Extract the [x, y] coordinate from the center of the cell holding the provided text.  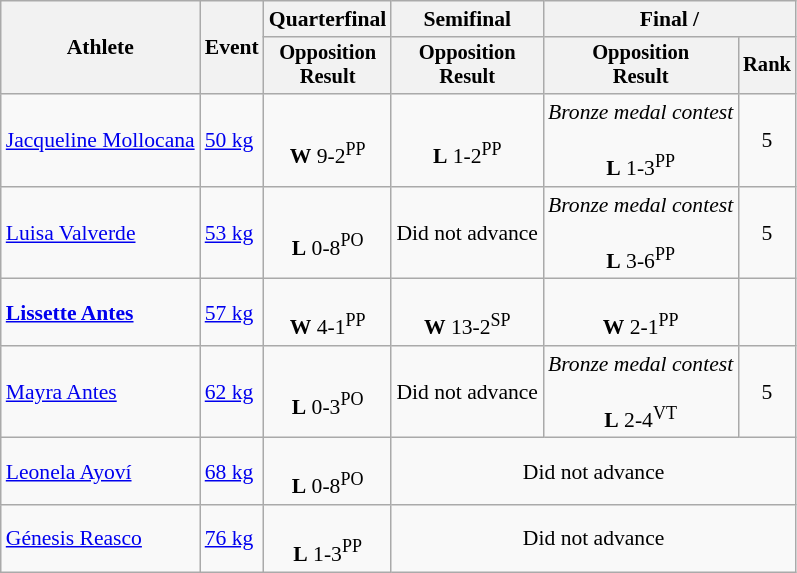
Génesis Reasco [100, 538]
53 kg [232, 233]
Lissette Antes [100, 312]
Athlete [100, 48]
Luisa Valverde [100, 233]
W 9-2PP [328, 140]
Leonela Ayoví [100, 472]
Quarterfinal [328, 19]
Mayra Antes [100, 392]
Bronze medal contestL 3-6PP [640, 233]
Rank [767, 66]
57 kg [232, 312]
Bronze medal contestL 2-4VT [640, 392]
Bronze medal contestL 1-3PP [640, 140]
W 4-1PP [328, 312]
Event [232, 48]
W 2-1PP [640, 312]
62 kg [232, 392]
50 kg [232, 140]
Final / [670, 19]
Semifinal [467, 19]
L 1-3PP [328, 538]
L 1-2PP [467, 140]
L 0-3PO [328, 392]
68 kg [232, 472]
W 13-2SP [467, 312]
76 kg [232, 538]
Jacqueline Mollocana [100, 140]
